Locate the cell with the specified text and output its [x, y] center coordinate. 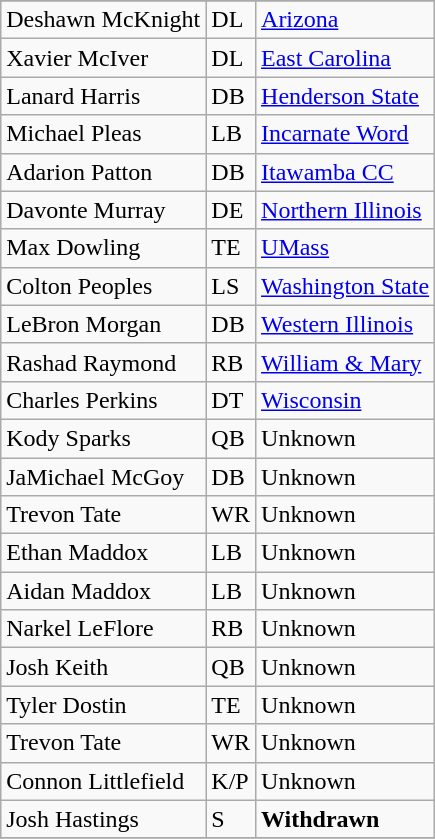
Tyler Dostin [104, 705]
Connon Littlefield [104, 781]
Incarnate Word [346, 134]
Adarion Patton [104, 172]
Davonte Murray [104, 210]
Rashad Raymond [104, 362]
Itawamba CC [346, 172]
Wisconsin [346, 400]
K/P [231, 781]
DT [231, 400]
Deshawn McKnight [104, 20]
William & Mary [346, 362]
DE [231, 210]
Northern Illinois [346, 210]
Ethan Maddox [104, 553]
LeBron Morgan [104, 324]
Henderson State [346, 96]
Western Illinois [346, 324]
Max Dowling [104, 248]
S [231, 819]
Josh Hastings [104, 819]
JaMichael McGoy [104, 477]
Colton Peoples [104, 286]
East Carolina [346, 58]
Josh Keith [104, 667]
LS [231, 286]
Kody Sparks [104, 438]
Charles Perkins [104, 400]
Michael Pleas [104, 134]
Lanard Harris [104, 96]
Xavier McIver [104, 58]
Withdrawn [346, 819]
Arizona [346, 20]
Washington State [346, 286]
Aidan Maddox [104, 591]
Narkel LeFlore [104, 629]
UMass [346, 248]
